For the text-containing cell, return its midpoint in (x, y) coordinate format. 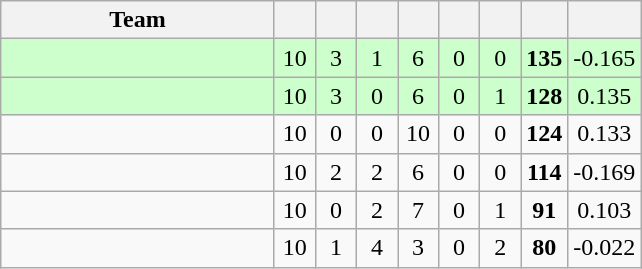
80 (544, 248)
135 (544, 58)
0.135 (604, 96)
-0.022 (604, 248)
0.133 (604, 134)
124 (544, 134)
91 (544, 210)
Team (138, 20)
-0.169 (604, 172)
-0.165 (604, 58)
0.103 (604, 210)
128 (544, 96)
114 (544, 172)
7 (418, 210)
4 (376, 248)
